Provide the [X, Y] coordinate of the cell's center where the given text is located.  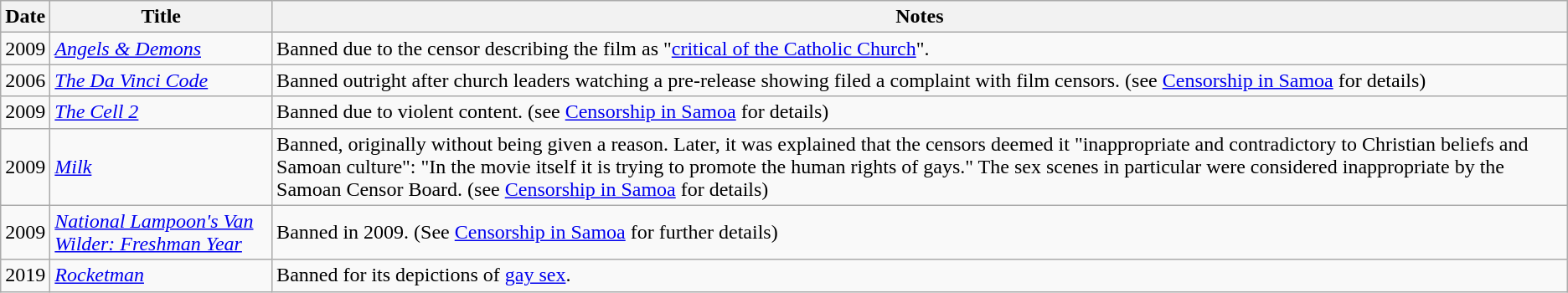
Angels & Demons [161, 49]
Notes [920, 17]
2006 [25, 80]
Banned outright after church leaders watching a pre-release showing filed a complaint with film censors. (see Censorship in Samoa for details) [920, 80]
2019 [25, 275]
Banned for its depictions of gay sex. [920, 275]
Date [25, 17]
Title [161, 17]
Banned due to violent content. (see Censorship in Samoa for details) [920, 112]
The Da Vinci Code [161, 80]
Banned in 2009. (See Censorship in Samoa for further details) [920, 233]
Milk [161, 167]
Rocketman [161, 275]
National Lampoon's Van Wilder: Freshman Year [161, 233]
The Cell 2 [161, 112]
Banned due to the censor describing the film as "critical of the Catholic Church". [920, 49]
